Pinpoint the cell where the given text exists, returning its (X, Y) midpoint coordinate. 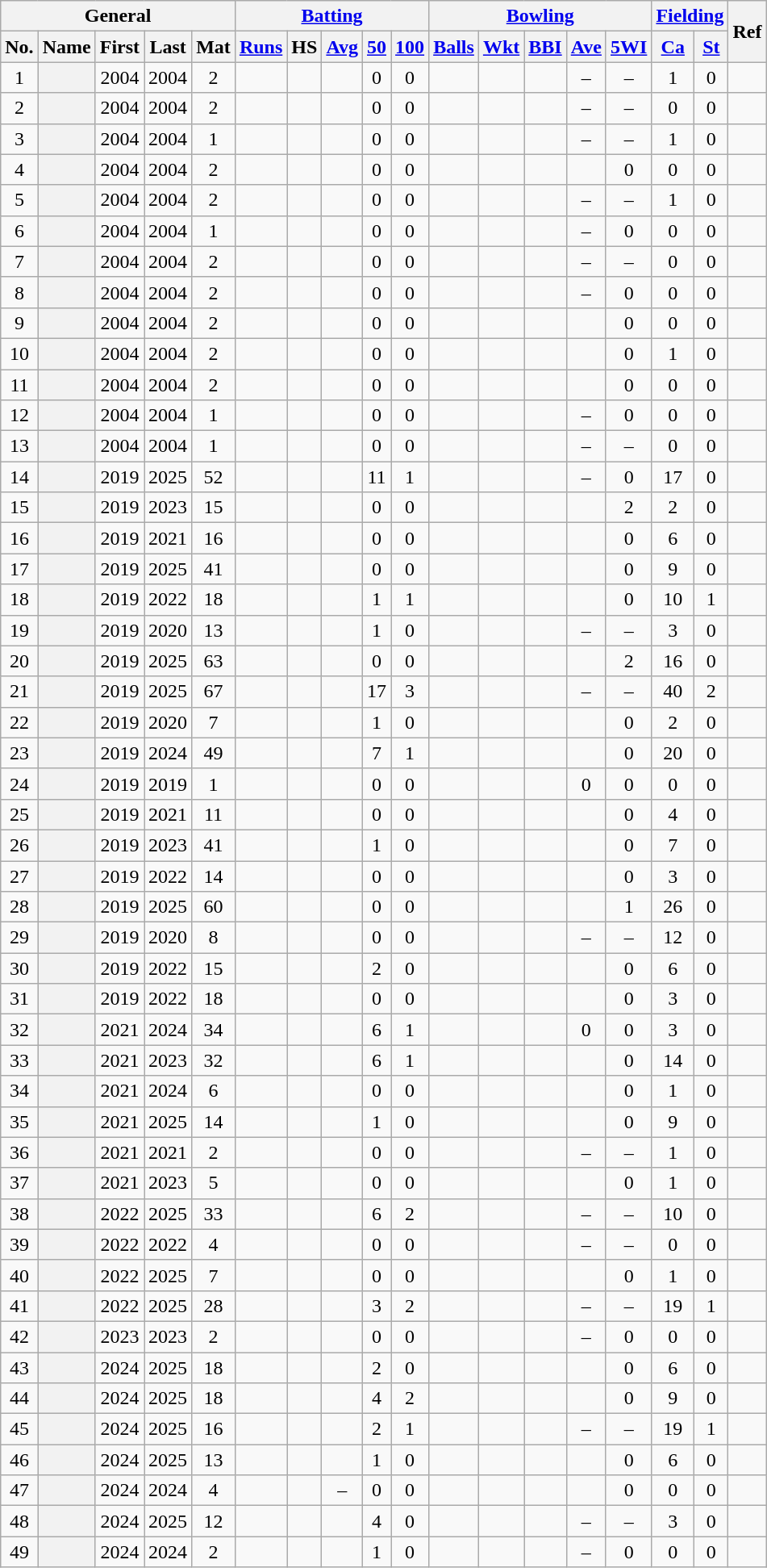
Ca (673, 47)
45 (19, 1429)
Fielding (690, 16)
67 (214, 692)
21 (19, 692)
52 (214, 477)
First (119, 47)
50 (376, 47)
29 (19, 938)
No. (19, 47)
General (118, 16)
27 (19, 876)
HS (305, 47)
35 (19, 1122)
25 (19, 814)
Last (168, 47)
46 (19, 1460)
BBI (545, 47)
38 (19, 1214)
30 (19, 968)
47 (19, 1491)
22 (19, 722)
5WI (628, 47)
Ref (747, 31)
39 (19, 1244)
Name (66, 47)
Bowling (540, 16)
37 (19, 1183)
Mat (214, 47)
Ave (586, 47)
100 (410, 47)
63 (214, 661)
31 (19, 999)
Runs (261, 47)
Balls (454, 47)
60 (214, 907)
24 (19, 784)
36 (19, 1152)
42 (19, 1336)
43 (19, 1368)
Batting (331, 16)
Wkt (501, 47)
Avg (342, 47)
48 (19, 1521)
23 (19, 753)
44 (19, 1399)
St (711, 47)
